Return (x, y) of the center of cell containing provided text 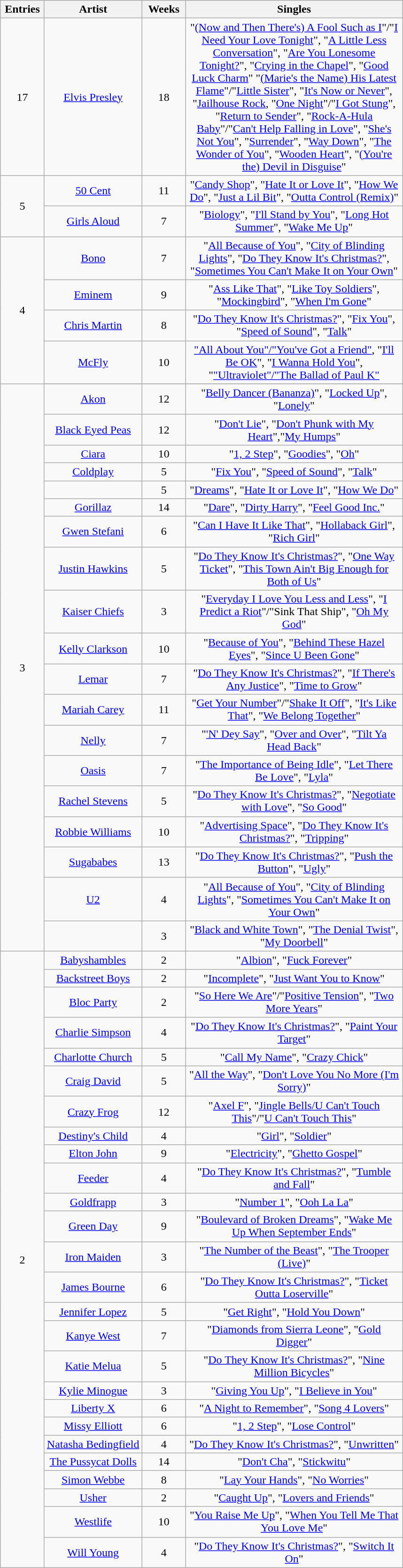
"Diamonds from Sierra Leone", "Gold Digger" (294, 1335)
Artist (93, 9)
Will Young (93, 1552)
Sugababes (93, 862)
Elton John (93, 1154)
"Do They Know It's Christmas?", "Unwritten" (294, 1444)
"Do They Know It's Christmas?", "Fix You", "Speed of Sound", "Talk" (294, 326)
Craig David (93, 1081)
"Can I Have It Like That", "Hollaback Girl", "Rich Girl" (294, 532)
"Candy Shop", "Hate It or Love It", "How We Do", "Just a Lil Bit", "Outta Control (Remix)" (294, 190)
Mariah Carey (93, 709)
"Do They Know It's Christmas?", "Ticket Outta Loserville" (294, 1287)
Ciara (93, 454)
"Do They Know It's Christmas?", "Switch It On" (294, 1552)
"So Here We Are"/"Positive Tension", "Two More Years" (294, 1002)
Charlie Simpson (93, 1033)
Kanye West (93, 1335)
"Do They Know It's Christmas?", "One Way Ticket", "This Town Ain't Big Enough for Both of Us" (294, 569)
"Get Your Number"/"Shake It Off", "It's Like That", "We Belong Together" (294, 709)
Natasha Bedingfield (93, 1444)
Charlotte Church (93, 1057)
"Boulevard of Broken Dreams", "Wake Me Up When September Ends" (294, 1226)
Oasis (93, 770)
"Biology", "I'll Stand by You", "Long Hot Summer", "Wake Me Up" (294, 221)
Kylie Minogue (93, 1390)
Singles (294, 9)
Girls Aloud (93, 221)
Liberty X (93, 1408)
Gwen Stefani (93, 532)
"Black and White Town", "The Denial Twist", "My Doorbell" (294, 936)
Coldplay (93, 472)
"Call My Name", "Crazy Chick" (294, 1057)
Bloc Party (93, 1002)
Nelly (93, 740)
Katie Melua (93, 1366)
Jennifer Lopez (93, 1311)
50 Cent (93, 190)
"All About You"/"You've Got a Friend", "I'll Be OK", "I Wanna Hold You", ""Ultraviolet"/"The Ballad of Paul K" (294, 362)
13 (164, 862)
18 (164, 97)
Simon Webbe (93, 1480)
McFly (93, 362)
Rachel Stevens (93, 801)
"Giving You Up", "I Believe in You" (294, 1390)
"All the Way", "Don't Love You No More (I'm Sorry)" (294, 1081)
Black Eyed Peas (93, 430)
Goldfrapp (93, 1202)
Iron Maiden (93, 1256)
"Everyday I Love You Less and Less", "I Predict a Riot"/"Sink That Ship", "Oh My God" (294, 612)
Destiny's Child (93, 1136)
Babyshambles (93, 960)
Kaiser Chiefs (93, 612)
"The Number of the Beast", "The Trooper (Live)" (294, 1256)
"Caught Up", "Lovers and Friends" (294, 1498)
"Dreams", "Hate It or Love It", "How We Do" (294, 489)
Entries (23, 9)
"Do They Know It's Christmas?", "Nine Million Bicycles" (294, 1366)
"Axel F", "Jingle Bells/U Can't Touch This"/"U Can't Touch This" (294, 1112)
"Do They Know It's Christmas?", "If There's Any Justice", "Time to Grow" (294, 679)
"Do They Know It's Christmas?", "Push the Button", "Ugly" (294, 862)
"The Importance of Being Idle", "Let There Be Love", "Lyla" (294, 770)
Weeks (164, 9)
"Belly Dancer (Bananza)", "Locked Up", "Lonely" (294, 399)
Missy Elliott (93, 1426)
"Do They Know It's Christmas?", "Paint Your Target" (294, 1033)
"Don't Lie", "Don't Phunk with My Heart","My Humps" (294, 430)
Feeder (93, 1178)
"1, 2 Step", "Goodies", "Oh" (294, 454)
Elvis Presley (93, 97)
"Dare", "Dirty Harry", "Feel Good Inc." (294, 508)
"Advertising Space", "Do They Know It's Christmas?", "Tripping" (294, 831)
"Ass Like That", "Like Toy Soldiers", "Mockingbird", "When I'm Gone" (294, 295)
Usher (93, 1498)
Backstreet Boys (93, 978)
"You Raise Me Up", "When You Tell Me That You Love Me" (294, 1522)
"Lay Your Hands", "No Worries" (294, 1480)
U2 (93, 899)
"Get Right", "Hold You Down" (294, 1311)
"Do They Know It's Christmas?", "Negotiate with Love", "So Good" (294, 801)
"A Night to Remember", "Song 4 Lovers" (294, 1408)
Eminem (93, 295)
"Girl", "Soldier" (294, 1136)
Kelly Clarkson (93, 648)
"All Because of You", "City of Blinding Lights", "Sometimes You Can't Make It on Your Own" (294, 899)
"All Because of You", "City of Blinding Lights", "Do They Know It's Christmas?", "Sometimes You Can't Make It on Your Own" (294, 258)
"Electricity", "Ghetto Gospel" (294, 1154)
Akon (93, 399)
The Pussycat Dolls (93, 1462)
"1, 2 Step", "Lose Control" (294, 1426)
"Fix You", "Speed of Sound", "Talk" (294, 472)
17 (23, 97)
Bono (93, 258)
"Do They Know It's Christmas?", "Tumble and Fall" (294, 1178)
Gorillaz (93, 508)
"Number 1", "Ooh La La" (294, 1202)
James Bourne (93, 1287)
"Incomplete", "Just Want You to Know" (294, 978)
"Because of You", "Behind These Hazel Eyes", "Since U Been Gone" (294, 648)
Chris Martin (93, 326)
Lemar (93, 679)
"'N' Dey Say", "Over and Over", "Tilt Ya Head Back" (294, 740)
Crazy Frog (93, 1112)
Westlife (93, 1522)
Justin Hawkins (93, 569)
"Albion", "Fuck Forever" (294, 960)
Robbie Williams (93, 831)
"Don't Cha", "Stickwitu" (294, 1462)
Green Day (93, 1226)
